Search for the cell housing the specified text and yield its (X, Y) center coordinate. 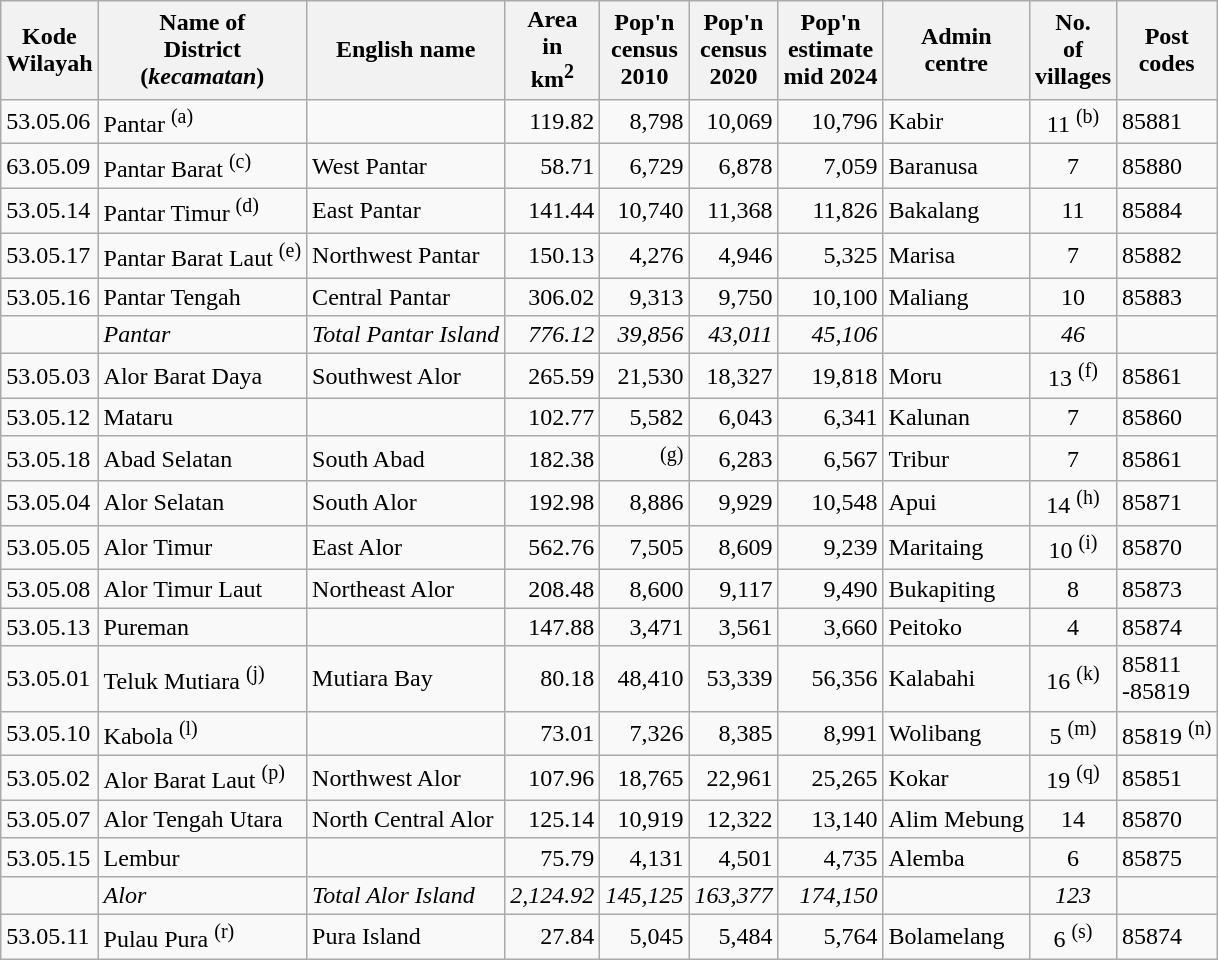
North Central Alor (406, 819)
85873 (1167, 589)
4,131 (644, 857)
85880 (1167, 166)
Alim Mebung (956, 819)
3,471 (644, 627)
Pop'ncensus2020 (734, 50)
South Abad (406, 458)
6,729 (644, 166)
53.05.15 (50, 857)
265.59 (552, 376)
11,368 (734, 210)
English name (406, 50)
53.05.17 (50, 256)
14 (h) (1072, 504)
Area in km2 (552, 50)
85875 (1167, 857)
Pantar Tengah (202, 297)
Alor Tengah Utara (202, 819)
11 (b) (1072, 122)
South Alor (406, 504)
8,609 (734, 548)
East Alor (406, 548)
192.98 (552, 504)
119.82 (552, 122)
7,326 (644, 734)
145,125 (644, 895)
53,339 (734, 678)
8,385 (734, 734)
Kokar (956, 778)
3,660 (830, 627)
4,735 (830, 857)
73.01 (552, 734)
Alor Timur Laut (202, 589)
9,239 (830, 548)
8,600 (644, 589)
43,011 (734, 335)
Pop'ncensus2010 (644, 50)
Maliang (956, 297)
53.05.05 (50, 548)
Mutiara Bay (406, 678)
53.05.18 (50, 458)
25,265 (830, 778)
27.84 (552, 936)
10 (i) (1072, 548)
39,856 (644, 335)
Teluk Mutiara (j) (202, 678)
4 (1072, 627)
6 (s) (1072, 936)
Alor Selatan (202, 504)
Wolibang (956, 734)
Postcodes (1167, 50)
9,117 (734, 589)
9,313 (644, 297)
5,484 (734, 936)
Kabir (956, 122)
8,886 (644, 504)
5,325 (830, 256)
7,505 (644, 548)
Alor Barat Laut (p) (202, 778)
Bolamelang (956, 936)
12,322 (734, 819)
10,740 (644, 210)
Alemba (956, 857)
East Pantar (406, 210)
Pureman (202, 627)
53.05.01 (50, 678)
22,961 (734, 778)
6 (1072, 857)
4,276 (644, 256)
Bakalang (956, 210)
Total Alor Island (406, 895)
Peitoko (956, 627)
63.05.09 (50, 166)
Maritaing (956, 548)
18,765 (644, 778)
6,043 (734, 417)
6,283 (734, 458)
Southwest Alor (406, 376)
Pulau Pura (r) (202, 936)
Baranusa (956, 166)
10,796 (830, 122)
Lembur (202, 857)
45,106 (830, 335)
10,069 (734, 122)
19,818 (830, 376)
85881 (1167, 122)
208.48 (552, 589)
Kabola (l) (202, 734)
Pop'nestimatemid 2024 (830, 50)
7,059 (830, 166)
Abad Selatan (202, 458)
4,946 (734, 256)
8 (1072, 589)
Name ofDistrict(kecamatan) (202, 50)
85871 (1167, 504)
53.05.07 (50, 819)
9,490 (830, 589)
150.13 (552, 256)
10,919 (644, 819)
141.44 (552, 210)
4,501 (734, 857)
80.18 (552, 678)
6,341 (830, 417)
48,410 (644, 678)
85811-85819 (1167, 678)
85819 (n) (1167, 734)
19 (q) (1072, 778)
53.05.11 (50, 936)
125.14 (552, 819)
53.05.03 (50, 376)
2,124.92 (552, 895)
5 (m) (1072, 734)
Alor (202, 895)
53.05.02 (50, 778)
10,100 (830, 297)
182.38 (552, 458)
85882 (1167, 256)
Kode Wilayah (50, 50)
10 (1072, 297)
Northwest Pantar (406, 256)
21,530 (644, 376)
Apui (956, 504)
53.05.06 (50, 122)
147.88 (552, 627)
776.12 (552, 335)
(g) (644, 458)
Bukapiting (956, 589)
10,548 (830, 504)
8,991 (830, 734)
5,582 (644, 417)
85860 (1167, 417)
Kalunan (956, 417)
53.05.04 (50, 504)
Marisa (956, 256)
123 (1072, 895)
Northwest Alor (406, 778)
Alor Barat Daya (202, 376)
46 (1072, 335)
53.05.10 (50, 734)
53.05.12 (50, 417)
11,826 (830, 210)
Admin centre (956, 50)
8,798 (644, 122)
Central Pantar (406, 297)
No.ofvillages (1072, 50)
11 (1072, 210)
85851 (1167, 778)
13,140 (830, 819)
9,750 (734, 297)
Pantar (a) (202, 122)
6,567 (830, 458)
Kalabahi (956, 678)
53.05.14 (50, 210)
Total Pantar Island (406, 335)
85884 (1167, 210)
562.76 (552, 548)
163,377 (734, 895)
16 (k) (1072, 678)
13 (f) (1072, 376)
Mataru (202, 417)
Pura Island (406, 936)
Northeast Alor (406, 589)
53.05.08 (50, 589)
85883 (1167, 297)
58.71 (552, 166)
Pantar (202, 335)
53.05.16 (50, 297)
306.02 (552, 297)
Tribur (956, 458)
Pantar Barat Laut (e) (202, 256)
West Pantar (406, 166)
Pantar Barat (c) (202, 166)
107.96 (552, 778)
18,327 (734, 376)
Alor Timur (202, 548)
75.79 (552, 857)
102.77 (552, 417)
Moru (956, 376)
Pantar Timur (d) (202, 210)
6,878 (734, 166)
56,356 (830, 678)
5,764 (830, 936)
53.05.13 (50, 627)
3,561 (734, 627)
174,150 (830, 895)
9,929 (734, 504)
5,045 (644, 936)
14 (1072, 819)
